Capture the cell that displays the provided text and extract its (X, Y) central coordinate. 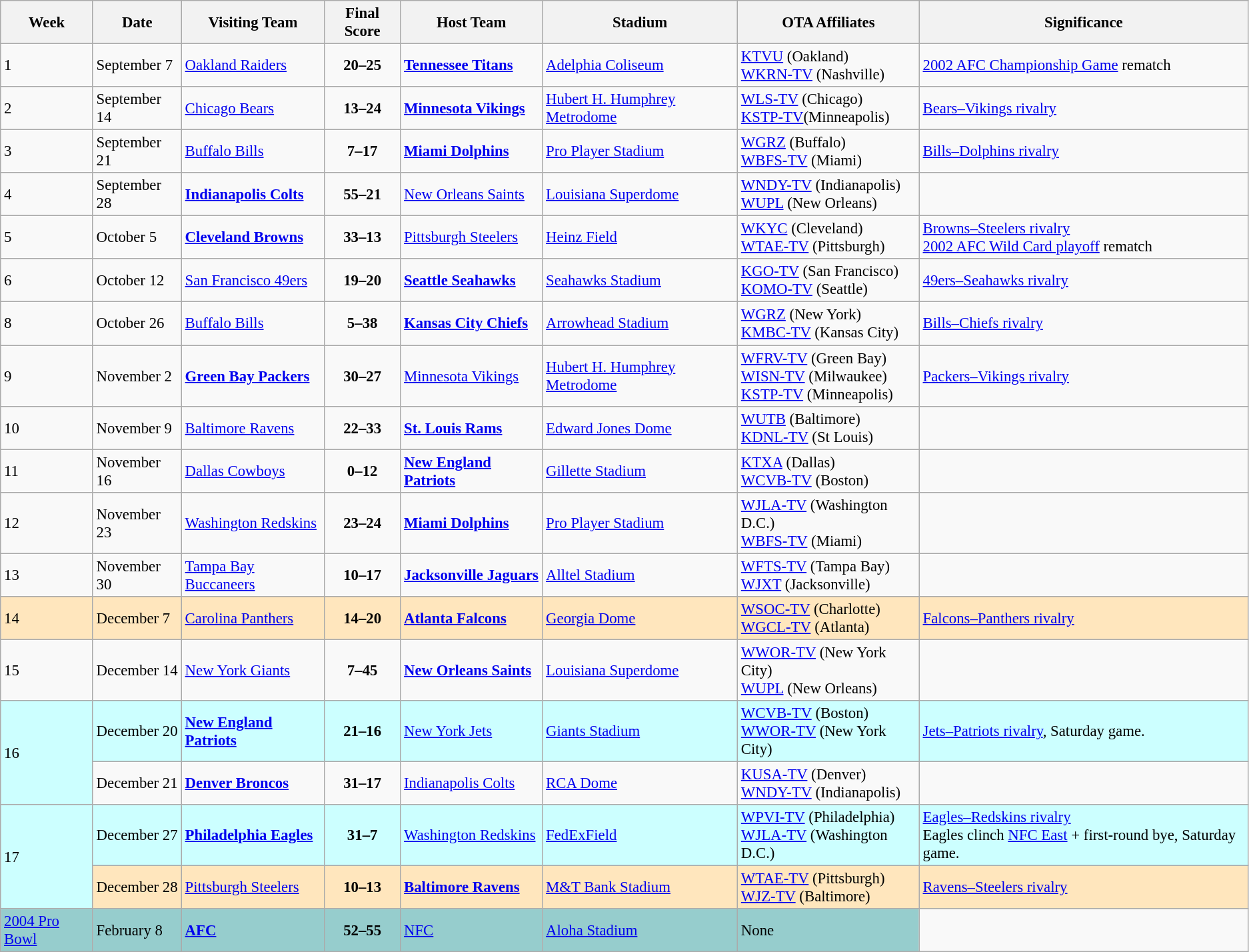
Visiting Team (253, 23)
WFTS-TV (Tampa Bay)WJXT (Jacksonville) (829, 575)
November 23 (137, 523)
Bills–Chiefs rivalry (1084, 324)
WPVI-TV (Philadelphia)WJLA-TV (Washington D.C.) (829, 835)
KGO-TV (San Francisco)KOMO-TV (Seattle) (829, 280)
10 (47, 428)
20–25 (363, 65)
AFC (253, 931)
OTA Affiliates (829, 23)
4 (47, 195)
Gillette Stadium (640, 471)
12 (47, 523)
Philadelphia Eagles (253, 835)
September 28 (137, 195)
Cleveland Browns (253, 237)
WGRZ (New York)KMBC-TV (Kansas City) (829, 324)
31–7 (363, 835)
September 21 (137, 152)
Carolina Panthers (253, 619)
October 12 (137, 280)
Alltel Stadium (640, 575)
10–17 (363, 575)
Green Bay Packers (253, 376)
8 (47, 324)
23–24 (363, 523)
None (829, 931)
Edward Jones Dome (640, 428)
Atlanta Falcons (472, 619)
December 27 (137, 835)
WNDY-TV (Indianapolis)WUPL (New Orleans) (829, 195)
Aloha Stadium (640, 931)
0–12 (363, 471)
WTAE-TV (Pittsburgh)WJZ-TV (Baltimore) (829, 888)
December 21 (137, 783)
Jacksonville Jaguars (472, 575)
Falcons–Panthers rivalry (1084, 619)
Giants Stadium (640, 731)
2004 Pro Bowl (47, 931)
5–38 (363, 324)
St. Louis Rams (472, 428)
Week (47, 23)
Georgia Dome (640, 619)
WGRZ (Buffalo)WBFS-TV (Miami) (829, 152)
10–13 (363, 888)
2002 AFC Championship Game rematch (1084, 65)
14 (47, 619)
WWOR-TV (New York City)WUPL (New Orleans) (829, 670)
New York Jets (472, 731)
WKYC (Cleveland)WTAE-TV (Pittsburgh) (829, 237)
M&T Bank Stadium (640, 888)
7–45 (363, 670)
October 26 (137, 324)
22–33 (363, 428)
31–17 (363, 783)
Host Team (472, 23)
Heinz Field (640, 237)
November 16 (137, 471)
6 (47, 280)
33–13 (363, 237)
30–27 (363, 376)
WLS-TV (Chicago)KSTP-TV(Minneapolis) (829, 108)
Stadium (640, 23)
52–55 (363, 931)
WUTB (Baltimore)KDNL-TV (St Louis) (829, 428)
December 14 (137, 670)
9 (47, 376)
December 20 (137, 731)
13–24 (363, 108)
Jets–Patriots rivalry, Saturday game. (1084, 731)
Ravens–Steelers rivalry (1084, 888)
15 (47, 670)
Bears–Vikings rivalry (1084, 108)
September 14 (137, 108)
Kansas City Chiefs (472, 324)
Bills–Dolphins rivalry (1084, 152)
Date (137, 23)
NFC (472, 931)
Adelphia Coliseum (640, 65)
San Francisco 49ers (253, 280)
WJLA-TV (Washington D.C.)WBFS-TV (Miami) (829, 523)
3 (47, 152)
11 (47, 471)
16 (47, 753)
7–17 (363, 152)
Seahawks Stadium (640, 280)
14–20 (363, 619)
21–16 (363, 731)
October 5 (137, 237)
December 7 (137, 619)
17 (47, 857)
WFRV-TV (Green Bay)WISN-TV (Milwaukee)KSTP-TV (Minneapolis) (829, 376)
Final Score (363, 23)
5 (47, 237)
19–20 (363, 280)
Packers–Vikings rivalry (1084, 376)
2 (47, 108)
FedExField (640, 835)
November 2 (137, 376)
Dallas Cowboys (253, 471)
Chicago Bears (253, 108)
KTXA (Dallas)WCVB-TV (Boston) (829, 471)
RCA Dome (640, 783)
Arrowhead Stadium (640, 324)
KUSA-TV (Denver)WNDY-TV (Indianapolis) (829, 783)
Oakland Raiders (253, 65)
Denver Broncos (253, 783)
49ers–Seahawks rivalry (1084, 280)
November 30 (137, 575)
13 (47, 575)
September 7 (137, 65)
Tennessee Titans (472, 65)
February 8 (137, 931)
Seattle Seahawks (472, 280)
Tampa Bay Buccaneers (253, 575)
WSOC-TV (Charlotte)WGCL-TV (Atlanta) (829, 619)
KTVU (Oakland)WKRN-TV (Nashville) (829, 65)
New York Giants (253, 670)
Significance (1084, 23)
December 28 (137, 888)
Browns–Steelers rivalry2002 AFC Wild Card playoff rematch (1084, 237)
November 9 (137, 428)
WCVB-TV (Boston)WWOR-TV (New York City) (829, 731)
1 (47, 65)
55–21 (363, 195)
Eagles–Redskins rivalryEagles clinch NFC East + first-round bye, Saturday game. (1084, 835)
